Locate the cell with the specified text and output its [X, Y] center coordinate. 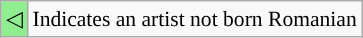
◁ [14, 19]
Indicates an artist not born Romanian [194, 19]
